Pinpoint the cell where the given text exists, returning its [x, y] midpoint coordinate. 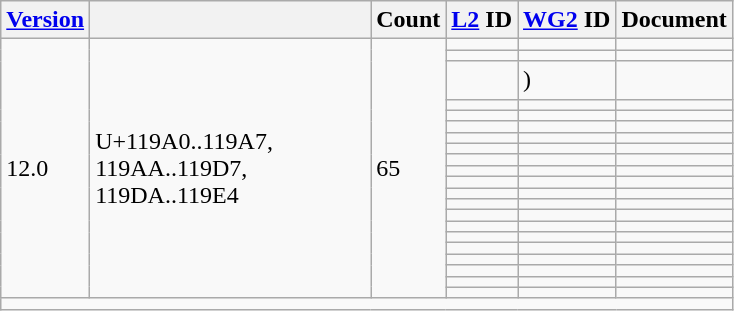
L2 ID [482, 20]
12.0 [46, 168]
Version [46, 20]
) [567, 80]
U+119A0..119A7, 119AA..119D7, 119DA..119E4 [230, 168]
65 [408, 168]
WG2 ID [567, 20]
Document [674, 20]
Count [408, 20]
